Identify which cell holds the provided text, then report its [X, Y] central coordinate. 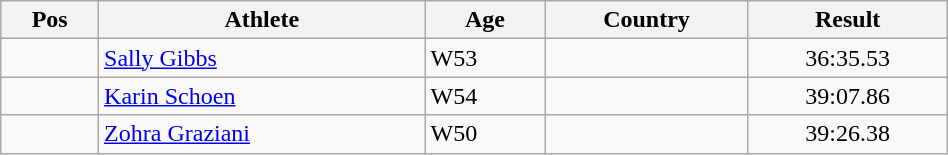
39:07.86 [848, 96]
Sally Gibbs [262, 58]
W54 [485, 96]
39:26.38 [848, 134]
Athlete [262, 20]
Country [646, 20]
36:35.53 [848, 58]
W50 [485, 134]
Zohra Graziani [262, 134]
W53 [485, 58]
Result [848, 20]
Age [485, 20]
Pos [50, 20]
Karin Schoen [262, 96]
